Find where the given text appears and provide that cell's center as (X, Y) coordinate. 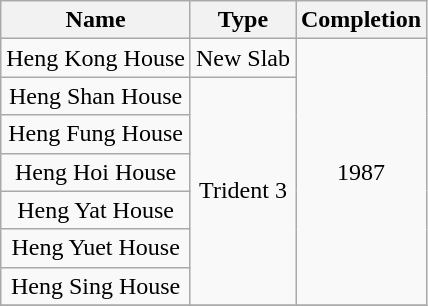
Type (242, 20)
Heng Kong House (96, 58)
Trident 3 (242, 191)
Heng Shan House (96, 96)
Heng Hoi House (96, 172)
Heng Fung House (96, 134)
Completion (362, 20)
New Slab (242, 58)
Heng Sing House (96, 286)
1987 (362, 172)
Name (96, 20)
Heng Yuet House (96, 248)
Heng Yat House (96, 210)
